Find where the given text appears and provide that cell's center as (x, y) coordinate. 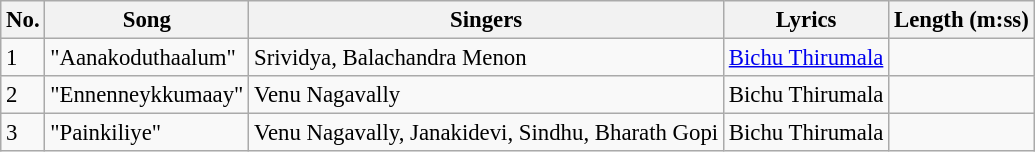
"Aanakoduthaalum" (147, 58)
Srividya, Balachandra Menon (486, 58)
Length (m:ss) (962, 20)
3 (23, 133)
"Painkiliye" (147, 133)
"Ennenneykkumaay" (147, 95)
1 (23, 58)
No. (23, 20)
Venu Nagavally, Janakidevi, Sindhu, Bharath Gopi (486, 133)
Song (147, 20)
Singers (486, 20)
2 (23, 95)
Lyrics (806, 20)
Venu Nagavally (486, 95)
